Extract the [x, y] coordinate from the center of the cell holding the provided text.  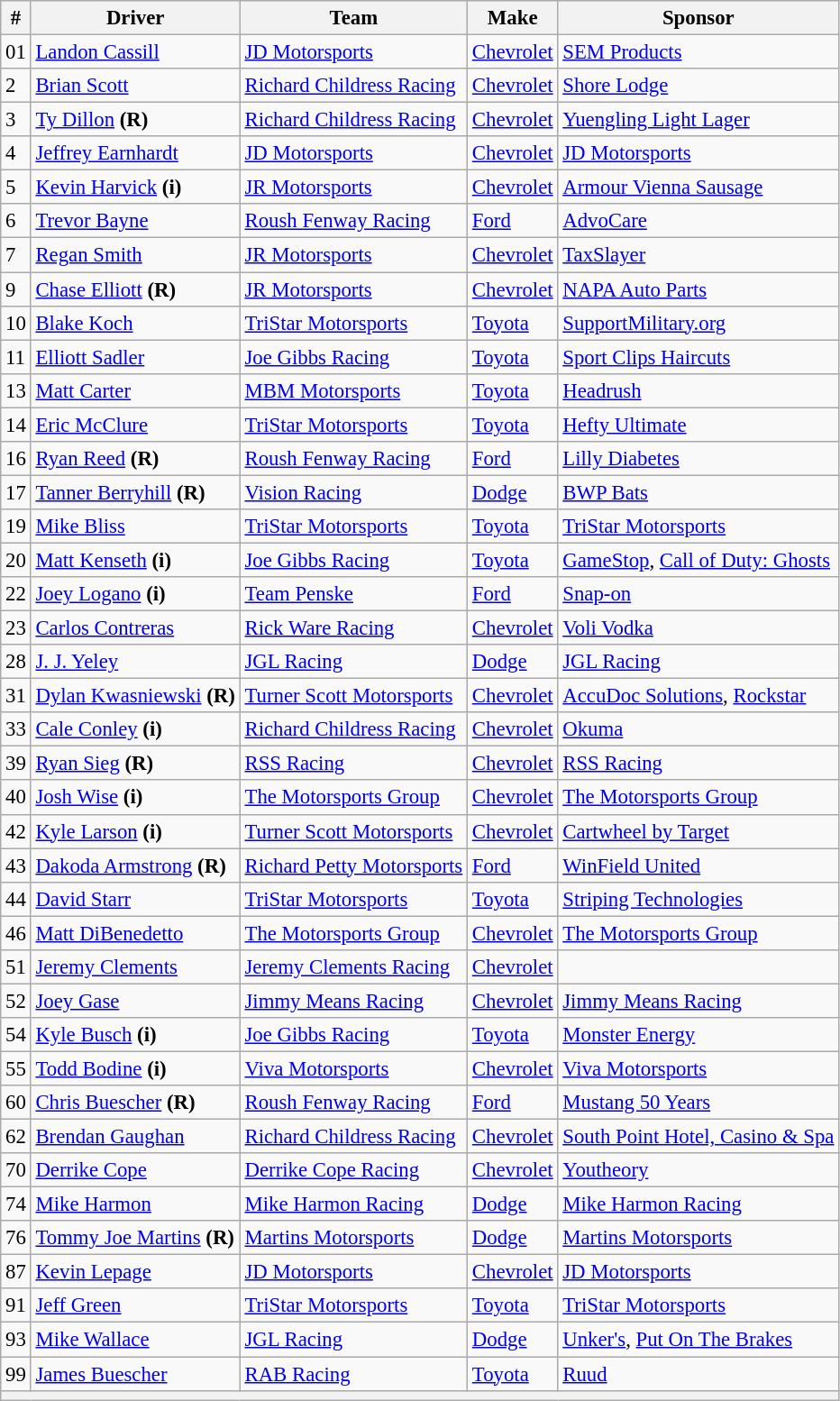
Jeffrey Earnhardt [135, 153]
Blake Koch [135, 323]
Voli Vodka [698, 628]
Matt Kenseth (i) [135, 560]
Brendan Gaughan [135, 1137]
Hefty Ultimate [698, 425]
TaxSlayer [698, 255]
NAPA Auto Parts [698, 289]
Kevin Harvick (i) [135, 188]
Make [513, 18]
22 [16, 594]
Joey Logano (i) [135, 594]
Kevin Lepage [135, 1272]
Regan Smith [135, 255]
Elliott Sadler [135, 357]
Richard Petty Motorsports [353, 865]
9 [16, 289]
7 [16, 255]
Kyle Larson (i) [135, 831]
20 [16, 560]
Carlos Contreras [135, 628]
Todd Bodine (i) [135, 1068]
Trevor Bayne [135, 221]
70 [16, 1170]
Ryan Reed (R) [135, 459]
55 [16, 1068]
5 [16, 188]
17 [16, 492]
Lilly Diabetes [698, 459]
23 [16, 628]
Mike Bliss [135, 527]
Derrike Cope Racing [353, 1170]
Mike Wallace [135, 1340]
Monster Energy [698, 1035]
# [16, 18]
Tommy Joe Martins (R) [135, 1238]
Cartwheel by Target [698, 831]
Sport Clips Haircuts [698, 357]
Matt Carter [135, 390]
Team Penske [353, 594]
62 [16, 1137]
52 [16, 1001]
16 [16, 459]
Shore Lodge [698, 86]
40 [16, 798]
Headrush [698, 390]
Brian Scott [135, 86]
74 [16, 1204]
Armour Vienna Sausage [698, 188]
Eric McClure [135, 425]
Derrike Cope [135, 1170]
Jeremy Clements Racing [353, 967]
WinField United [698, 865]
Josh Wise (i) [135, 798]
South Point Hotel, Casino & Spa [698, 1137]
J. J. Yeley [135, 662]
11 [16, 357]
4 [16, 153]
Team [353, 18]
Joey Gase [135, 1001]
Cale Conley (i) [135, 729]
Tanner Berryhill (R) [135, 492]
SupportMilitary.org [698, 323]
6 [16, 221]
Chris Buescher (R) [135, 1103]
Snap-on [698, 594]
Youtheory [698, 1170]
33 [16, 729]
RAB Racing [353, 1374]
93 [16, 1340]
Driver [135, 18]
13 [16, 390]
91 [16, 1306]
99 [16, 1374]
44 [16, 899]
Mustang 50 Years [698, 1103]
60 [16, 1103]
MBM Motorsports [353, 390]
2 [16, 86]
43 [16, 865]
AccuDoc Solutions, Rockstar [698, 696]
Ty Dillon (R) [135, 120]
14 [16, 425]
42 [16, 831]
54 [16, 1035]
Rick Ware Racing [353, 628]
BWP Bats [698, 492]
Jeremy Clements [135, 967]
Matt DiBenedetto [135, 933]
Yuengling Light Lager [698, 120]
Kyle Busch (i) [135, 1035]
Mike Harmon [135, 1204]
Chase Elliott (R) [135, 289]
51 [16, 967]
31 [16, 696]
Dylan Kwasniewski (R) [135, 696]
01 [16, 52]
James Buescher [135, 1374]
39 [16, 764]
28 [16, 662]
10 [16, 323]
76 [16, 1238]
SEM Products [698, 52]
Okuma [698, 729]
Dakoda Armstrong (R) [135, 865]
Ryan Sieg (R) [135, 764]
46 [16, 933]
87 [16, 1272]
19 [16, 527]
Sponsor [698, 18]
Landon Cassill [135, 52]
3 [16, 120]
David Starr [135, 899]
AdvoCare [698, 221]
GameStop, Call of Duty: Ghosts [698, 560]
Striping Technologies [698, 899]
Unker's, Put On The Brakes [698, 1340]
Jeff Green [135, 1306]
Vision Racing [353, 492]
Ruud [698, 1374]
